Find where the given text appears and provide that cell's center as (x, y) coordinate. 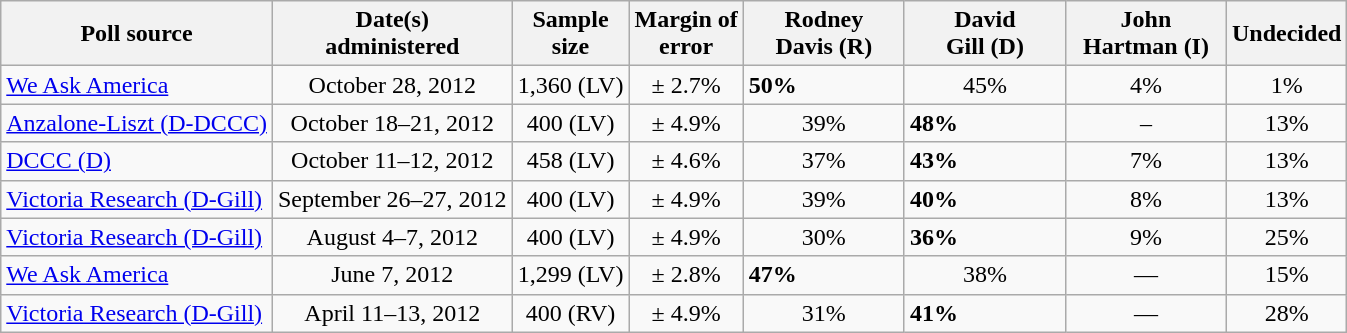
Poll source (137, 34)
± 2.8% (686, 275)
± 2.7% (686, 85)
October 11–12, 2012 (392, 161)
40% (984, 199)
47% (824, 275)
– (1146, 123)
JohnHartman (I) (1146, 34)
45% (984, 85)
October 18–21, 2012 (392, 123)
30% (824, 237)
15% (1287, 275)
April 11–13, 2012 (392, 313)
9% (1146, 237)
1% (1287, 85)
41% (984, 313)
± 4.6% (686, 161)
August 4–7, 2012 (392, 237)
Anzalone-Liszt (D-DCCC) (137, 123)
Margin oferror (686, 34)
25% (1287, 237)
400 (RV) (570, 313)
Samplesize (570, 34)
50% (824, 85)
37% (824, 161)
4% (1146, 85)
September 26–27, 2012 (392, 199)
458 (LV) (570, 161)
Undecided (1287, 34)
7% (1146, 161)
1,360 (LV) (570, 85)
8% (1146, 199)
31% (824, 313)
Date(s)administered (392, 34)
43% (984, 161)
1,299 (LV) (570, 275)
48% (984, 123)
DavidGill (D) (984, 34)
October 28, 2012 (392, 85)
RodneyDavis (R) (824, 34)
38% (984, 275)
June 7, 2012 (392, 275)
28% (1287, 313)
36% (984, 237)
DCCC (D) (137, 161)
